Locate the cell with the specified text and output its [x, y] center coordinate. 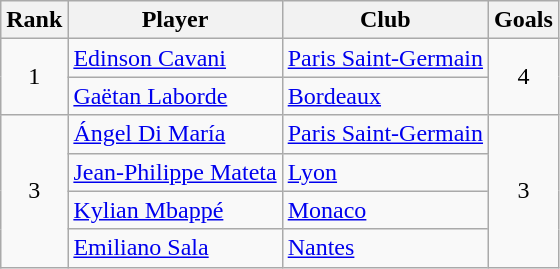
Club [385, 20]
Nantes [385, 248]
1 [34, 77]
4 [524, 77]
Bordeaux [385, 96]
Goals [524, 20]
Rank [34, 20]
Lyon [385, 172]
Ángel Di María [175, 134]
Monaco [385, 210]
Player [175, 20]
Gaëtan Laborde [175, 96]
Kylian Mbappé [175, 210]
Jean-Philippe Mateta [175, 172]
Edinson Cavani [175, 58]
Emiliano Sala [175, 248]
